Scan for the cell matching the given text and deliver its (X, Y) coordinate at center. 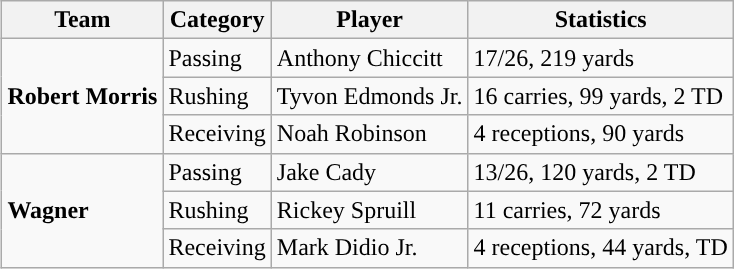
Wagner (82, 210)
Player (370, 20)
Robert Morris (82, 96)
Noah Robinson (370, 134)
16 carries, 99 yards, 2 TD (600, 96)
11 carries, 72 yards (600, 210)
Mark Didio Jr. (370, 248)
4 receptions, 90 yards (600, 134)
4 receptions, 44 yards, TD (600, 248)
13/26, 120 yards, 2 TD (600, 172)
Tyvon Edmonds Jr. (370, 96)
Team (82, 20)
Rickey Spruill (370, 210)
Anthony Chiccitt (370, 58)
Jake Cady (370, 172)
Category (217, 20)
Statistics (600, 20)
17/26, 219 yards (600, 58)
